Identify which cell holds the provided text, then report its (x, y) central coordinate. 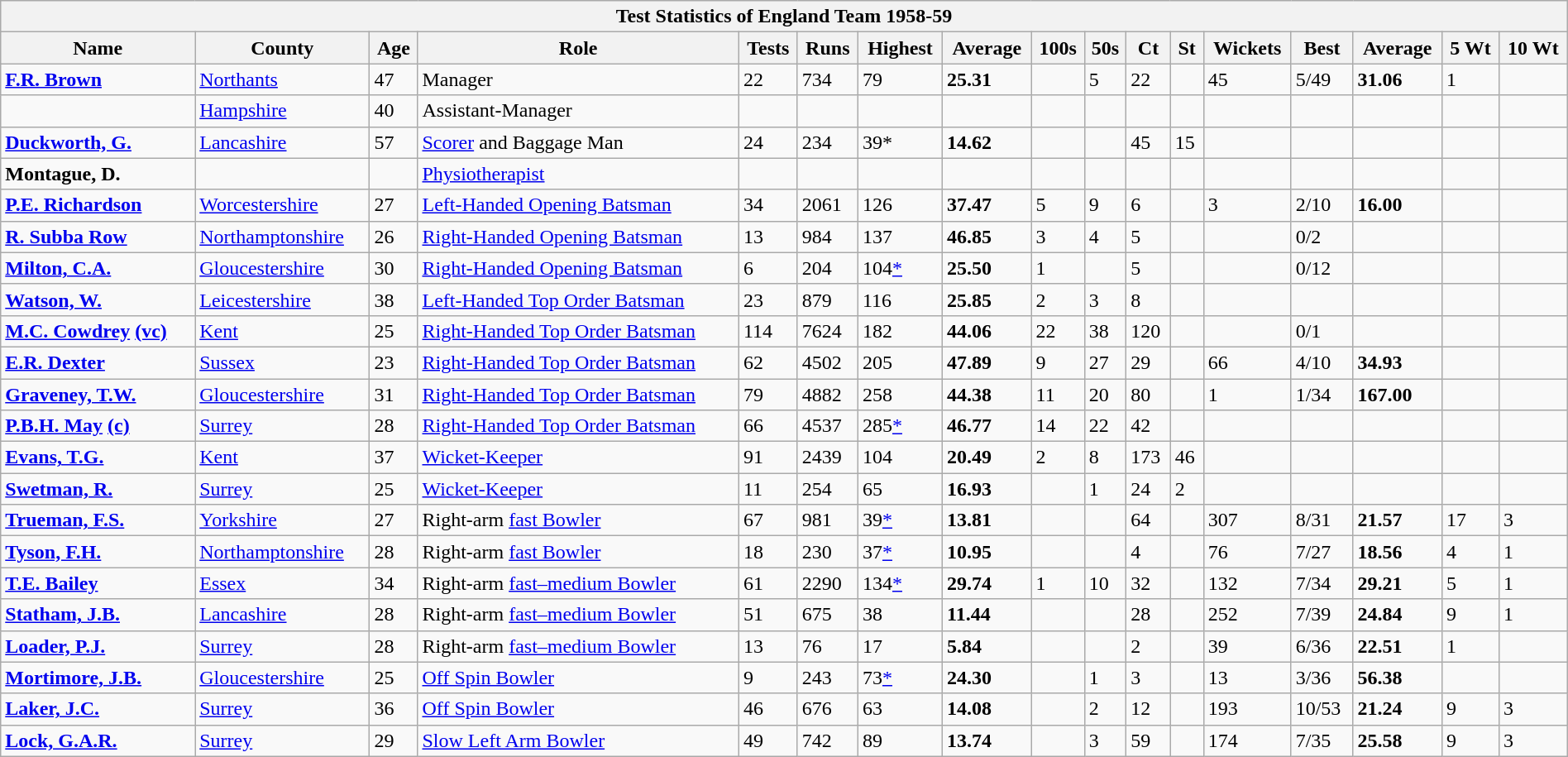
Tyson, F.H. (98, 552)
67 (767, 520)
16.93 (987, 489)
37* (900, 552)
R. Subba Row (98, 237)
11.44 (987, 615)
62 (767, 362)
16.00 (1398, 205)
234 (827, 142)
7/39 (1322, 615)
104 (900, 458)
46.77 (987, 426)
Trueman, F.S. (98, 520)
2061 (827, 205)
30 (394, 268)
3/36 (1322, 678)
P.B.H. May (c) (98, 426)
243 (827, 678)
116 (900, 299)
36 (394, 709)
25.58 (1398, 740)
2439 (827, 458)
4537 (827, 426)
12 (1149, 709)
4502 (827, 362)
5.84 (987, 646)
981 (827, 520)
Montague, D. (98, 174)
18.56 (1398, 552)
E.R. Dexter (98, 362)
59 (1149, 740)
31.06 (1398, 79)
80 (1149, 395)
204 (827, 268)
0/12 (1322, 268)
252 (1247, 615)
126 (900, 205)
Swetman, R. (98, 489)
Highest (900, 48)
120 (1149, 331)
742 (827, 740)
Left-Handed Top Order Batsman (578, 299)
22.51 (1398, 646)
10 Wt (1533, 48)
4882 (827, 395)
57 (394, 142)
13.81 (987, 520)
8/31 (1322, 520)
7/27 (1322, 552)
167.00 (1398, 395)
44.06 (987, 331)
Loader, P.J. (98, 646)
15 (1187, 142)
0/1 (1322, 331)
104* (900, 268)
25.85 (987, 299)
5 Wt (1470, 48)
5/49 (1322, 79)
M.C. Cowdrey (vc) (98, 331)
91 (767, 458)
Role (578, 48)
50s (1105, 48)
29.21 (1398, 583)
Physiotherapist (578, 174)
Assistant-Manager (578, 111)
Test Statistics of England Team 1958-59 (784, 17)
Sussex (283, 362)
734 (827, 79)
Leicestershire (283, 299)
Hampshire (283, 111)
Wickets (1247, 48)
Watson, W. (98, 299)
89 (900, 740)
0/2 (1322, 237)
258 (900, 395)
20 (1105, 395)
Northants (283, 79)
18 (767, 552)
F.R. Brown (98, 79)
Essex (283, 583)
56.38 (1398, 678)
7/34 (1322, 583)
25.50 (987, 268)
47 (394, 79)
42 (1149, 426)
Runs (827, 48)
T.E. Bailey (98, 583)
10.95 (987, 552)
174 (1247, 740)
73* (900, 678)
307 (1247, 520)
Laker, J.C. (98, 709)
34.93 (1398, 362)
285* (900, 426)
39 (1247, 646)
10 (1105, 583)
173 (1149, 458)
230 (827, 552)
137 (900, 237)
114 (767, 331)
182 (900, 331)
Lock, G.A.R. (98, 740)
County (283, 48)
Left-Handed Opening Batsman (578, 205)
32 (1149, 583)
Manager (578, 79)
Milton, C.A. (98, 268)
49 (767, 740)
14.08 (987, 709)
21.57 (1398, 520)
63 (900, 709)
26 (394, 237)
21.24 (1398, 709)
7/35 (1322, 740)
65 (900, 489)
P.E. Richardson (98, 205)
Yorkshire (283, 520)
254 (827, 489)
6/36 (1322, 646)
205 (900, 362)
Name (98, 48)
37.47 (987, 205)
7624 (827, 331)
134* (900, 583)
64 (1149, 520)
984 (827, 237)
14.62 (987, 142)
Mortimore, J.B. (98, 678)
Age (394, 48)
Best (1322, 48)
Statham, J.B. (98, 615)
46.85 (987, 237)
Scorer and Baggage Man (578, 142)
Duckworth, G. (98, 142)
Graveney, T.W. (98, 395)
Slow Left Arm Bowler (578, 740)
Ct (1149, 48)
31 (394, 395)
44.38 (987, 395)
Evans, T.G. (98, 458)
193 (1247, 709)
4/10 (1322, 362)
676 (827, 709)
132 (1247, 583)
2/10 (1322, 205)
St (1187, 48)
Worcestershire (283, 205)
100s (1058, 48)
13.74 (987, 740)
40 (394, 111)
51 (767, 615)
879 (827, 299)
10/53 (1322, 709)
24.84 (1398, 615)
1/34 (1322, 395)
29.74 (987, 583)
37 (394, 458)
2290 (827, 583)
47.89 (987, 362)
Tests (767, 48)
675 (827, 615)
25.31 (987, 79)
20.49 (987, 458)
24.30 (987, 678)
61 (767, 583)
14 (1058, 426)
